For the text-containing cell, return its midpoint in [x, y] coordinate format. 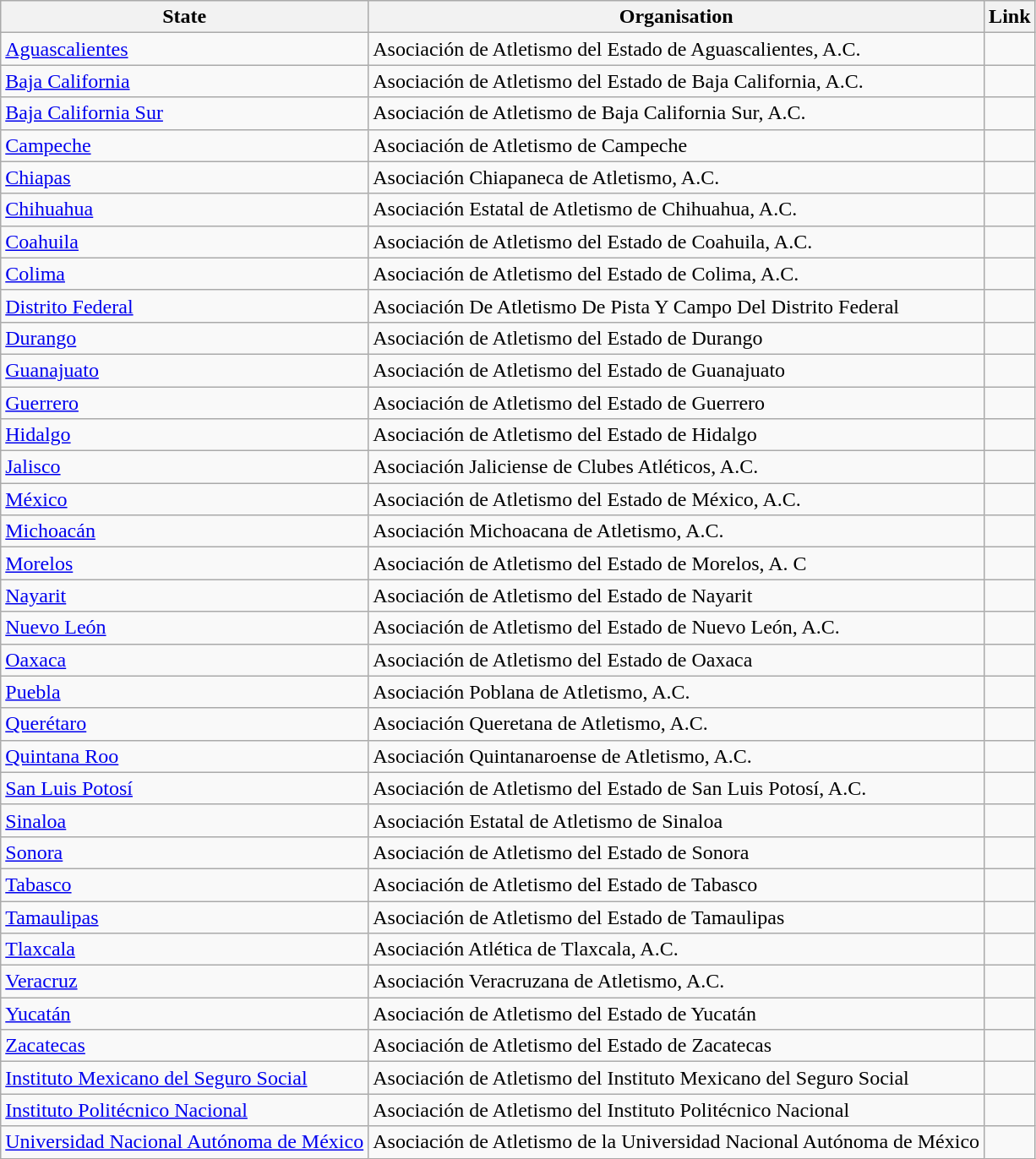
Tamaulipas [184, 917]
Veracruz [184, 982]
Instituto Mexicano del Seguro Social [184, 1078]
Asociación de Atletismo del Estado de Yucatán [676, 1014]
Asociación Chiapaneca de Atletismo, A.C. [676, 177]
Asociación de Atletismo del Estado de México, A.C. [676, 499]
Yucatán [184, 1014]
Organisation [676, 17]
Tlaxcala [184, 950]
Sinaloa [184, 820]
Asociación de Atletismo del Estado de Zacatecas [676, 1046]
Asociación Queretana de Atletismo, A.C. [676, 724]
Asociación Poblana de Atletismo, A.C. [676, 692]
Asociación de Atletismo de Campeche [676, 145]
Asociación de Atletismo del Estado de Durango [676, 338]
Asociación Veracruzana de Atletismo, A.C. [676, 982]
Distrito Federal [184, 306]
Baja California [184, 81]
San Luis Potosí [184, 788]
Asociación de Atletismo del Estado de Guerrero [676, 403]
Asociación de Atletismo del Estado de San Luis Potosí, A.C. [676, 788]
Universidad Nacional Autónoma de México [184, 1142]
Asociación de Atletismo del Estado de Aguascalientes, A.C. [676, 49]
Asociación Jaliciense de Clubes Atléticos, A.C. [676, 467]
Asociación de Atletismo del Estado de Nuevo León, A.C. [676, 628]
Asociación de Atletismo del Instituto Mexicano del Seguro Social [676, 1078]
Asociación Quintanaroense de Atletismo, A.C. [676, 756]
Asociación de Atletismo del Estado de Oaxaca [676, 660]
Jalisco [184, 467]
Link [1010, 17]
Asociación De Atletismo De Pista Y Campo Del Distrito Federal [676, 306]
Asociación de Atletismo del Estado de Colima, A.C. [676, 274]
Asociación Estatal de Atletismo de Chihuahua, A.C. [676, 209]
Puebla [184, 692]
Quintana Roo [184, 756]
Michoacán [184, 531]
Hidalgo [184, 435]
Asociación de Atletismo del Estado de Morelos, A. C [676, 563]
México [184, 499]
Oaxaca [184, 660]
Asociación de Atletismo del Estado de Guanajuato [676, 370]
Asociación de Atletismo del Estado de Tabasco [676, 884]
Asociación de Atletismo de la Universidad Nacional Autónoma de México [676, 1142]
Guanajuato [184, 370]
Asociación de Atletismo del Estado de Tamaulipas [676, 917]
Asociación de Atletismo del Estado de Baja California, A.C. [676, 81]
Campeche [184, 145]
Asociación Michoacana de Atletismo, A.C. [676, 531]
Asociación de Atletismo del Estado de Sonora [676, 852]
Chiapas [184, 177]
Asociación Atlética de Tlaxcala, A.C. [676, 950]
Sonora [184, 852]
Asociación de Atletismo del Estado de Hidalgo [676, 435]
Asociación Estatal de Atletismo de Sinaloa [676, 820]
Morelos [184, 563]
Zacatecas [184, 1046]
Asociación de Atletismo del Estado de Coahuila, A.C. [676, 242]
Durango [184, 338]
Guerrero [184, 403]
Nayarit [184, 596]
Baja California Sur [184, 113]
Asociación de Atletismo del Estado de Nayarit [676, 596]
Coahuila [184, 242]
Querétaro [184, 724]
State [184, 17]
Instituto Politécnico Nacional [184, 1110]
Nuevo León [184, 628]
Asociación de Atletismo del Instituto Politécnico Nacional [676, 1110]
Asociación de Atletismo de Baja California Sur, A.C. [676, 113]
Tabasco [184, 884]
Colima [184, 274]
Aguascalientes [184, 49]
Chihuahua [184, 209]
